Extract the [x, y] coordinate from the center of the cell holding the provided text.  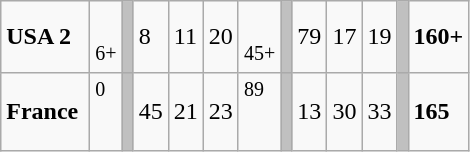
45 [150, 111]
160+ [438, 36]
79 [310, 36]
45+ [259, 36]
8 [150, 36]
13 [310, 111]
USA 2 [46, 36]
France [46, 111]
17 [344, 36]
6+ [106, 36]
11 [186, 36]
0 [106, 111]
89 [259, 111]
23 [220, 111]
19 [380, 36]
165 [438, 111]
20 [220, 36]
33 [380, 111]
21 [186, 111]
30 [344, 111]
